Locate the cell with the specified text and output its (x, y) center coordinate. 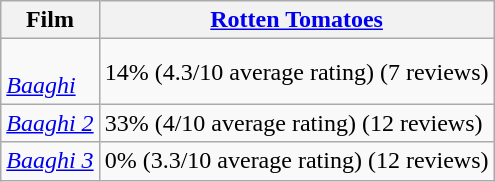
14% (4.3/10 average rating) (7 reviews) (296, 72)
Rotten Tomatoes (296, 20)
Film (50, 20)
Baaghi (50, 72)
33% (4/10 average rating) (12 reviews) (296, 123)
0% (3.3/10 average rating) (12 reviews) (296, 161)
Baaghi 2 (50, 123)
Baaghi 3 (50, 161)
